Return the [X, Y] coordinate for the center point of the cell that contains the specified text.  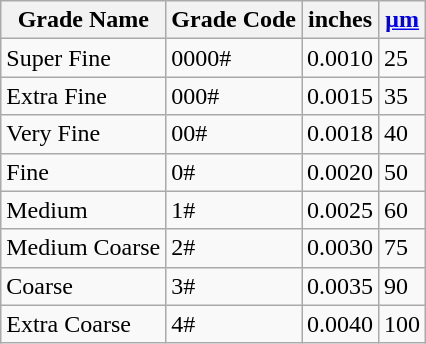
0.0018 [340, 134]
4# [234, 324]
Medium [84, 210]
0.0030 [340, 248]
60 [402, 210]
40 [402, 134]
Extra Fine [84, 96]
0# [234, 172]
Grade Name [84, 20]
Fine [84, 172]
0000# [234, 58]
0.0015 [340, 96]
Very Fine [84, 134]
0.0020 [340, 172]
1# [234, 210]
Grade Code [234, 20]
inches [340, 20]
00# [234, 134]
μm [402, 20]
90 [402, 286]
0.0010 [340, 58]
0.0025 [340, 210]
Coarse [84, 286]
3# [234, 286]
100 [402, 324]
50 [402, 172]
000# [234, 96]
75 [402, 248]
0.0040 [340, 324]
Super Fine [84, 58]
35 [402, 96]
25 [402, 58]
Extra Coarse [84, 324]
2# [234, 248]
0.0035 [340, 286]
Medium Coarse [84, 248]
